Return the [X, Y] coordinate for the center point of the cell that contains the specified text.  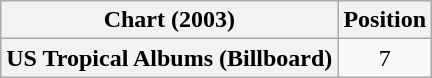
Position [385, 20]
7 [385, 58]
Chart (2003) [170, 20]
US Tropical Albums (Billboard) [170, 58]
